Output the (X, Y) coordinate of the center of the cell containing the given text.  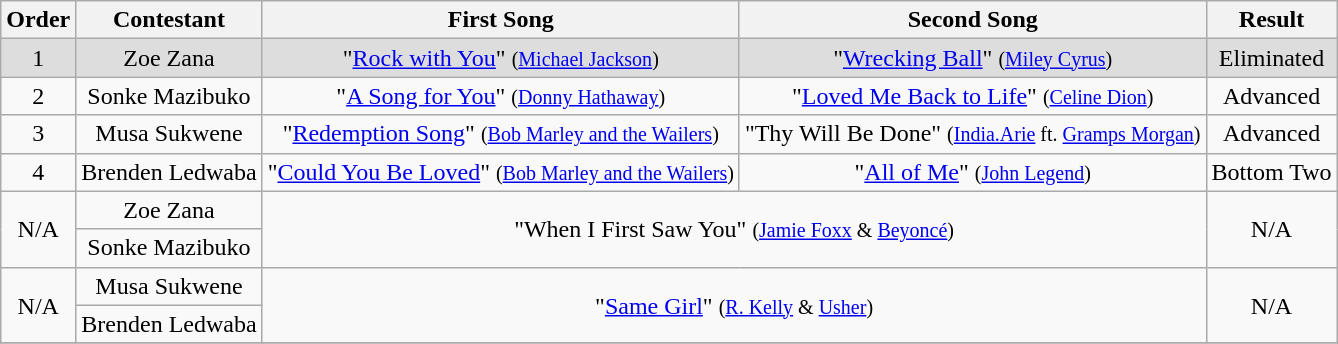
"When I First Saw You" (Jamie Foxx & Beyoncé) (734, 229)
"Loved Me Back to Life" (Celine Dion) (972, 96)
"Could You Be Loved" (Bob Marley and the Wailers) (500, 172)
First Song (500, 20)
"All of Me" (John Legend) (972, 172)
"A Song for You" (Donny Hathaway) (500, 96)
"Same Girl" (R. Kelly & Usher) (734, 305)
Contestant (169, 20)
Eliminated (1272, 58)
3 (38, 134)
"Rock with You" (Michael Jackson) (500, 58)
"Redemption Song" (Bob Marley and the Wailers) (500, 134)
Second Song (972, 20)
"Wrecking Ball" (Miley Cyrus) (972, 58)
Order (38, 20)
1 (38, 58)
"Thy Will Be Done" (India.Arie ft. Gramps Morgan) (972, 134)
Result (1272, 20)
2 (38, 96)
Bottom Two (1272, 172)
4 (38, 172)
